Extract the [x, y] coordinate from the center of the cell holding the provided text.  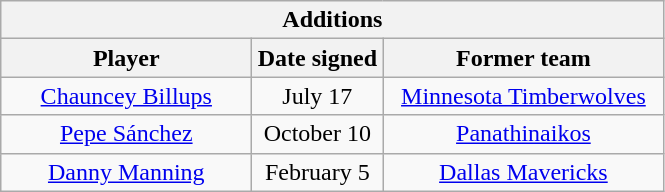
Additions [332, 20]
July 17 [318, 96]
Danny Manning [126, 172]
Date signed [318, 58]
February 5 [318, 172]
Former team [524, 58]
Player [126, 58]
October 10 [318, 134]
Pepe Sánchez [126, 134]
Panathinaikos [524, 134]
Chauncey Billups [126, 96]
Dallas Mavericks [524, 172]
Minnesota Timberwolves [524, 96]
